Return (X, Y) of the center of cell containing provided text 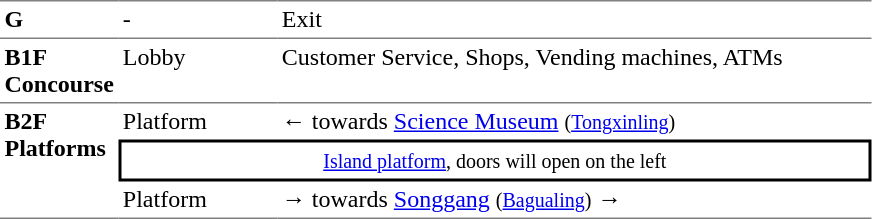
G (59, 19)
B1FConcourse (59, 71)
Island platform, doors will open on the left (494, 161)
Platform (198, 122)
Customer Service, Shops, Vending machines, ATMs (574, 71)
- (198, 19)
Lobby (198, 71)
← towards Science Museum (Tongxinling) (574, 122)
Exit (574, 19)
